Pinpoint the cell where the given text exists, returning its (x, y) midpoint coordinate. 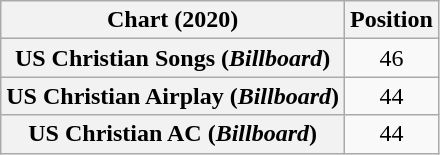
US Christian Airplay (Billboard) (173, 96)
US Christian Songs (Billboard) (173, 58)
US Christian AC (Billboard) (173, 134)
Chart (2020) (173, 20)
Position (392, 20)
46 (392, 58)
